Determine the (X, Y) coordinate at the center of the cell enclosing the given text.  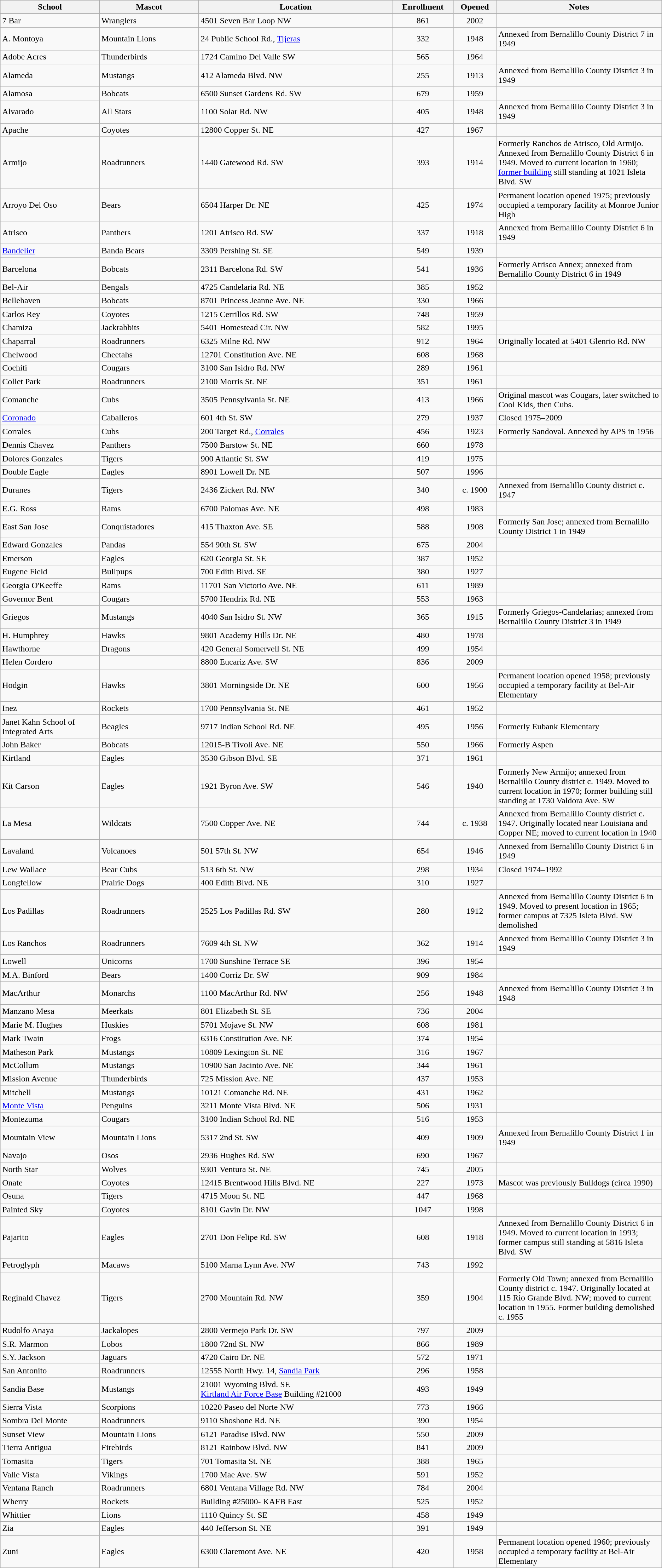
Barcelona (50, 269)
Montezuma (50, 1119)
289 (423, 368)
Kirtland (50, 758)
Matheson Park (50, 1052)
Hawthorne (50, 649)
495 (423, 726)
440 Jefferson St. NE (296, 1528)
3100 Indian School Rd. NE (296, 1119)
12555 North Hwy. 14, Sandia Park (296, 1371)
Mark Twain (50, 1038)
Jaguars (149, 1357)
Governor Bent (50, 599)
Chaparral (50, 341)
2525 Los Padillas Rd. SW (296, 911)
2701 Don Felipe Rd. SW (296, 1237)
690 (423, 1156)
Manzano Mesa (50, 1011)
2002 (475, 21)
1921 Byron Ave. SW (296, 786)
Huskies (149, 1025)
1800 72nd St. NW (296, 1344)
Longfellow (50, 883)
3801 Morningside Dr. NE (296, 685)
Zuni (50, 1551)
Unicorns (149, 961)
Wherry (50, 1501)
298 (423, 869)
7500 Copper Ave. NE (296, 823)
744 (423, 823)
McCollum (50, 1065)
3100 San Isidro Rd. NW (296, 368)
Annexed from Bernalillo County district c. 1947 (579, 490)
Macaws (149, 1265)
1974 (475, 205)
6801 Ventana Village Rd. NW (296, 1488)
1937 (475, 418)
S.Y. Jackson (50, 1357)
MacArthur (50, 993)
Collet Park (50, 381)
419 (423, 458)
Sierra Vista (50, 1407)
Mascot was previously Bulldogs (circa 1990) (579, 1183)
Penguins (149, 1106)
549 (423, 251)
12701 Constitution Ave. NE (296, 355)
8901 Lowell Dr. NE (296, 472)
Notes (579, 7)
Los Ranchos (50, 943)
2436 Zickert Rd. NW (296, 490)
458 (423, 1515)
420 (423, 1551)
1215 Cerrillos Rd. SW (296, 314)
24 Public School Rd., Tijeras (296, 39)
600 (423, 685)
Beagles (149, 726)
588 (423, 527)
Emerson (50, 558)
5701 Mojave St. NW (296, 1025)
420 General Somervell St. NE (296, 649)
6700 Palomas Ave. NE (296, 509)
Opened (475, 7)
Formerly Atrisco Annex; annexed from Bernalillo County District 6 in 1949 (579, 269)
5700 Hendrix Rd. NE (296, 599)
Zia (50, 1528)
Adobe Acres (50, 57)
Wranglers (149, 21)
1700 Sunshine Terrace SE (296, 961)
8701 Princess Jeanne Ave. NE (296, 301)
Formerly San Jose; annexed from Bernalillo County District 1 in 1949 (579, 527)
1995 (475, 328)
1700 Mae Ave. SW (296, 1475)
1983 (475, 509)
437 (423, 1079)
554 90th St. SW (296, 545)
Onate (50, 1183)
Osos (149, 1156)
9801 Academy Hills Dr. NE (296, 635)
380 (423, 572)
Originally located at 5401 Glenrio Rd. NW (579, 341)
Carlos Rey (50, 314)
801 Elizabeth St. SE (296, 1011)
Alameda (50, 75)
365 (423, 617)
East San Jose (50, 527)
836 (423, 662)
S.R. Marmon (50, 1344)
296 (423, 1371)
773 (423, 1407)
513 6th St. NW (296, 869)
8121 Rainbow Blvd. NW (296, 1448)
1400 Corriz Dr. SW (296, 975)
4725 Candelaria Rd. NE (296, 287)
North Star (50, 1169)
Helen Cordero (50, 662)
516 (423, 1119)
All Stars (149, 112)
431 (423, 1092)
Banda Bears (149, 251)
280 (423, 911)
10121 Comanche Rd. NE (296, 1092)
Los Padillas (50, 911)
John Baker (50, 745)
Sunset View (50, 1434)
Double Eagle (50, 472)
3211 Monte Vista Blvd. NE (296, 1106)
Petroglyph (50, 1265)
Georgia O'Keeffe (50, 585)
5401 Homestead Cir. NW (296, 328)
10220 Paseo del Norte NW (296, 1407)
Sombra Del Monte (50, 1421)
Painted Sky (50, 1210)
San Antonito (50, 1371)
E.G. Ross (50, 509)
2100 Morris St. NE (296, 381)
Lavaland (50, 851)
1908 (475, 527)
1724 Camino Del Valle SW (296, 57)
Cochiti (50, 368)
565 (423, 57)
Inez (50, 708)
391 (423, 1528)
Bengals (149, 287)
2800 Vermejo Park Dr. SW (296, 1330)
Monarchs (149, 993)
1047 (423, 1210)
700 Edith Blvd. SE (296, 572)
Firebirds (149, 1448)
4501 Seven Bar Loop NW (296, 21)
1998 (475, 1210)
1700 Pennsylvania St. NE (296, 708)
12015-B Tivoli Ave. NE (296, 745)
620 Georgia St. SE (296, 558)
6300 Claremont Ave. NE (296, 1551)
9110 Shoshone Rd. NE (296, 1421)
Original mascot was Cougars, later switched to Cool Kids, then Cubs. (579, 400)
12800 Copper St. NE (296, 130)
461 (423, 708)
1971 (475, 1357)
Dragons (149, 649)
1904 (475, 1298)
7500 Barstow St. NE (296, 445)
Bandelier (50, 251)
866 (423, 1344)
841 (423, 1448)
1939 (475, 251)
525 (423, 1501)
493 (423, 1389)
456 (423, 431)
405 (423, 112)
900 Atlantic St. SW (296, 458)
572 (423, 1357)
507 (423, 472)
Lowell (50, 961)
861 (423, 21)
1931 (475, 1106)
Volcanoes (149, 851)
Duranes (50, 490)
Vikings (149, 1475)
3309 Pershing St. SE (296, 251)
Dolores Gonzales (50, 458)
332 (423, 39)
1940 (475, 786)
396 (423, 961)
725 Mission Ave. NE (296, 1079)
Closed 1975–2009 (579, 418)
Chamiza (50, 328)
8800 Eucariz Ave. SW (296, 662)
385 (423, 287)
Reginald Chavez (50, 1298)
Frogs (149, 1038)
Navajo (50, 1156)
Caballeros (149, 418)
7 Bar (50, 21)
912 (423, 341)
498 (423, 509)
1963 (475, 599)
Valle Vista (50, 1475)
337 (423, 232)
654 (423, 851)
340 (423, 490)
M.A. Binford (50, 975)
1201 Atrisco Rd. SW (296, 232)
Meerkats (149, 1011)
310 (423, 883)
3505 Pennsylvania St. NE (296, 400)
3530 Gibson Blvd. SE (296, 758)
387 (423, 558)
6121 Paradise Blvd. NW (296, 1434)
582 (423, 328)
School (50, 7)
Scorpions (149, 1407)
200 Target Rd., Corrales (296, 431)
Chelwood (50, 355)
330 (423, 301)
H. Humphrey (50, 635)
601 4th St. SW (296, 418)
546 (423, 786)
4715 Moon St. NE (296, 1196)
Formerly Aspen (579, 745)
5317 2nd St. SW (296, 1137)
344 (423, 1065)
1934 (475, 869)
427 (423, 130)
2936 Hughes Rd. SW (296, 1156)
Sandia Base (50, 1389)
Griegos (50, 617)
Bel-Air (50, 287)
1936 (475, 269)
Hodgin (50, 685)
1975 (475, 458)
9717 Indian School Rd. NE (296, 726)
316 (423, 1052)
Annexed from Bernalillo County District 1 in 1949 (579, 1137)
Corrales (50, 431)
701 Tomasita St. NE (296, 1461)
2311 Barcelona Rd. SW (296, 269)
6316 Constitution Ave. NE (296, 1038)
679 (423, 93)
10809 Lexington St. NE (296, 1052)
Building #25000- KAFB East (296, 1501)
9301 Ventura St. NE (296, 1169)
Bellehaven (50, 301)
1913 (475, 75)
Whittier (50, 1515)
611 (423, 585)
Eugene Field (50, 572)
Wildcats (149, 823)
743 (423, 1265)
c. 1938 (475, 823)
1962 (475, 1092)
4040 San Isidro St. NW (296, 617)
374 (423, 1038)
909 (423, 975)
Kit Carson (50, 786)
1100 Solar Rd. NW (296, 112)
501 57th St. NW (296, 851)
1946 (475, 851)
8101 Gavin Dr. NW (296, 1210)
Annexed from Bernalillo County District 6 in 1949. Moved to current location in 1993; former campus still standing at 5816 Isleta Blvd. SW (579, 1237)
362 (423, 943)
393 (423, 162)
2700 Mountain Rd. NW (296, 1298)
1992 (475, 1265)
1965 (475, 1461)
Mountain View (50, 1137)
Enrollment (423, 7)
Pandas (149, 545)
4720 Cairo Dr. NE (296, 1357)
Tierra Antigua (50, 1448)
Bear Cubs (149, 869)
748 (423, 314)
Marie M. Hughes (50, 1025)
1100 MacArthur Rd. NW (296, 993)
Wolves (149, 1169)
Annexed from Bernalillo County District 6 in 1949. Moved to present location in 1965; former campus at 7325 Isleta Blvd. SW demolished (579, 911)
351 (423, 381)
256 (423, 993)
6504 Harper Dr. NE (296, 205)
5100 Marna Lynn Ave. NW (296, 1265)
Permanent location opened 1958; previously occupied a temporary facility at Bel-Air Elementary (579, 685)
6500 Sunset Gardens Rd. SW (296, 93)
1996 (475, 472)
Arroyo Del Oso (50, 205)
447 (423, 1196)
Jackalopes (149, 1330)
1923 (475, 431)
Conquistadores (149, 527)
Monte Vista (50, 1106)
675 (423, 545)
Lew Wallace (50, 869)
1440 Gatewood Rd. SW (296, 162)
Bullpups (149, 572)
255 (423, 75)
Osuna (50, 1196)
2005 (475, 1169)
797 (423, 1330)
425 (423, 205)
371 (423, 758)
Closed 1974–1992 (579, 869)
Cheetahs (149, 355)
Pajarito (50, 1237)
279 (423, 418)
Permanent location opened 1960; previously occupied a temporary facility at Bel-Air Elementary (579, 1551)
La Mesa (50, 823)
12415 Brentwood Hills Blvd. NE (296, 1183)
11701 San Victorio Ave. NE (296, 585)
388 (423, 1461)
Formerly Eubank Elementary (579, 726)
409 (423, 1137)
591 (423, 1475)
745 (423, 1169)
6325 Milne Rd. NW (296, 341)
Prairie Dogs (149, 883)
1984 (475, 975)
541 (423, 269)
Dennis Chavez (50, 445)
413 (423, 400)
Mitchell (50, 1092)
400 Edith Blvd. NE (296, 883)
1981 (475, 1025)
Location (296, 7)
784 (423, 1488)
480 (423, 635)
Comanche (50, 400)
1110 Quincy St. SE (296, 1515)
1915 (475, 617)
Janet Kahn School of Integrated Arts (50, 726)
660 (423, 445)
506 (423, 1106)
1973 (475, 1183)
Formerly Griegos-Candelarias; annexed from Bernalillo County District 3 in 1949 (579, 617)
Tomasita (50, 1461)
390 (423, 1421)
10900 San Jacinto Ave. NE (296, 1065)
Mission Avenue (50, 1079)
Atrisco (50, 232)
499 (423, 649)
412 Alameda Blvd. NW (296, 75)
21001 Wyoming Blvd. SEKirtland Air Force Base Building #21000 (296, 1389)
Formerly Sandoval. Annexed by APS in 1956 (579, 431)
c. 1900 (475, 490)
1912 (475, 911)
Annexed from Bernalillo County District 7 in 1949 (579, 39)
Rudolfo Anaya (50, 1330)
1909 (475, 1137)
Annexed from Bernalillo County district c. 1947. Originally located near Louisiana and Copper NE; moved to current location in 1940 (579, 823)
227 (423, 1183)
553 (423, 599)
Ventana Ranch (50, 1488)
Lobos (149, 1344)
A. Montoya (50, 39)
Armijo (50, 162)
Mascot (149, 7)
736 (423, 1011)
Permanent location opened 1975; previously occupied a temporary facility at Monroe Junior High (579, 205)
Jackrabbits (149, 328)
Edward Gonzales (50, 545)
Alvarado (50, 112)
Annexed from Bernalillo County District 3 in 1948 (579, 993)
359 (423, 1298)
415 Thaxton Ave. SE (296, 527)
7609 4th St. NW (296, 943)
Lions (149, 1515)
Apache (50, 130)
Alamosa (50, 93)
Coronado (50, 418)
